Determine the [x, y] coordinate at the center of the cell enclosing the given text.  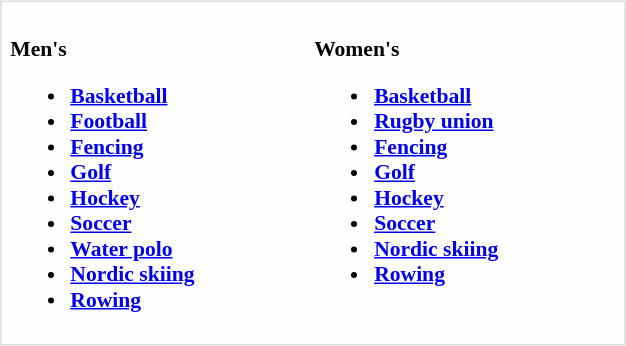
Men'sBasketballFootballFencingGolfHockeySoccerWater poloNordic skiingRowing [160, 174]
Women'sBasketballRugby unionFencingGolfHockeySoccerNordic skiingRowing [461, 174]
